From the cell containing the given text, extract its center point as (x, y) coordinate. 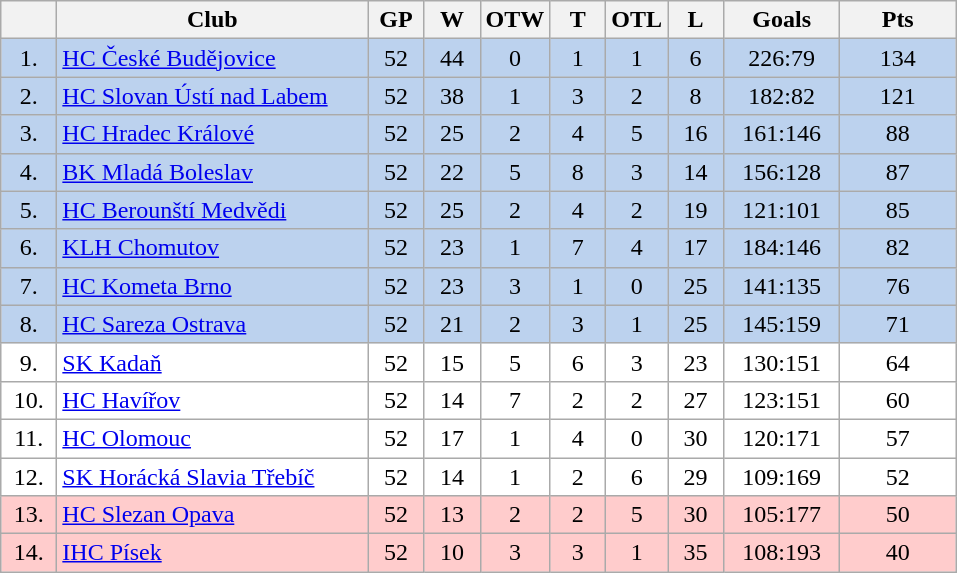
87 (898, 172)
60 (898, 400)
12. (29, 477)
10. (29, 400)
SK Kadaň (212, 362)
HC Olomouc (212, 438)
182:82 (782, 96)
134 (898, 58)
OTW (515, 20)
6. (29, 248)
HC Kometa Brno (212, 286)
Club (212, 20)
88 (898, 134)
Goals (782, 20)
1. (29, 58)
38 (452, 96)
40 (898, 553)
109:169 (782, 477)
BK Mladá Boleslav (212, 172)
Pts (898, 20)
HC Sareza Ostrava (212, 324)
15 (452, 362)
19 (696, 210)
29 (696, 477)
SK Horácká Slavia Třebíč (212, 477)
4. (29, 172)
HC Slezan Opava (212, 515)
161:146 (782, 134)
HC Hradec Králové (212, 134)
82 (898, 248)
7. (29, 286)
IHC Písek (212, 553)
130:151 (782, 362)
T (578, 20)
108:193 (782, 553)
11. (29, 438)
35 (696, 553)
44 (452, 58)
13. (29, 515)
8. (29, 324)
KLH Chomutov (212, 248)
64 (898, 362)
14. (29, 553)
13 (452, 515)
5. (29, 210)
71 (898, 324)
85 (898, 210)
L (696, 20)
226:79 (782, 58)
OTL (637, 20)
10 (452, 553)
3. (29, 134)
27 (696, 400)
105:177 (782, 515)
GP (396, 20)
120:171 (782, 438)
145:159 (782, 324)
9. (29, 362)
2. (29, 96)
HC Slovan Ústí nad Labem (212, 96)
121:101 (782, 210)
57 (898, 438)
HC Havířov (212, 400)
184:146 (782, 248)
123:151 (782, 400)
156:128 (782, 172)
121 (898, 96)
21 (452, 324)
141:135 (782, 286)
76 (898, 286)
22 (452, 172)
50 (898, 515)
HC České Budějovice (212, 58)
W (452, 20)
HC Berounští Medvědi (212, 210)
16 (696, 134)
